Detect which cell encompasses the target text, then output its (x, y) center coordinate. 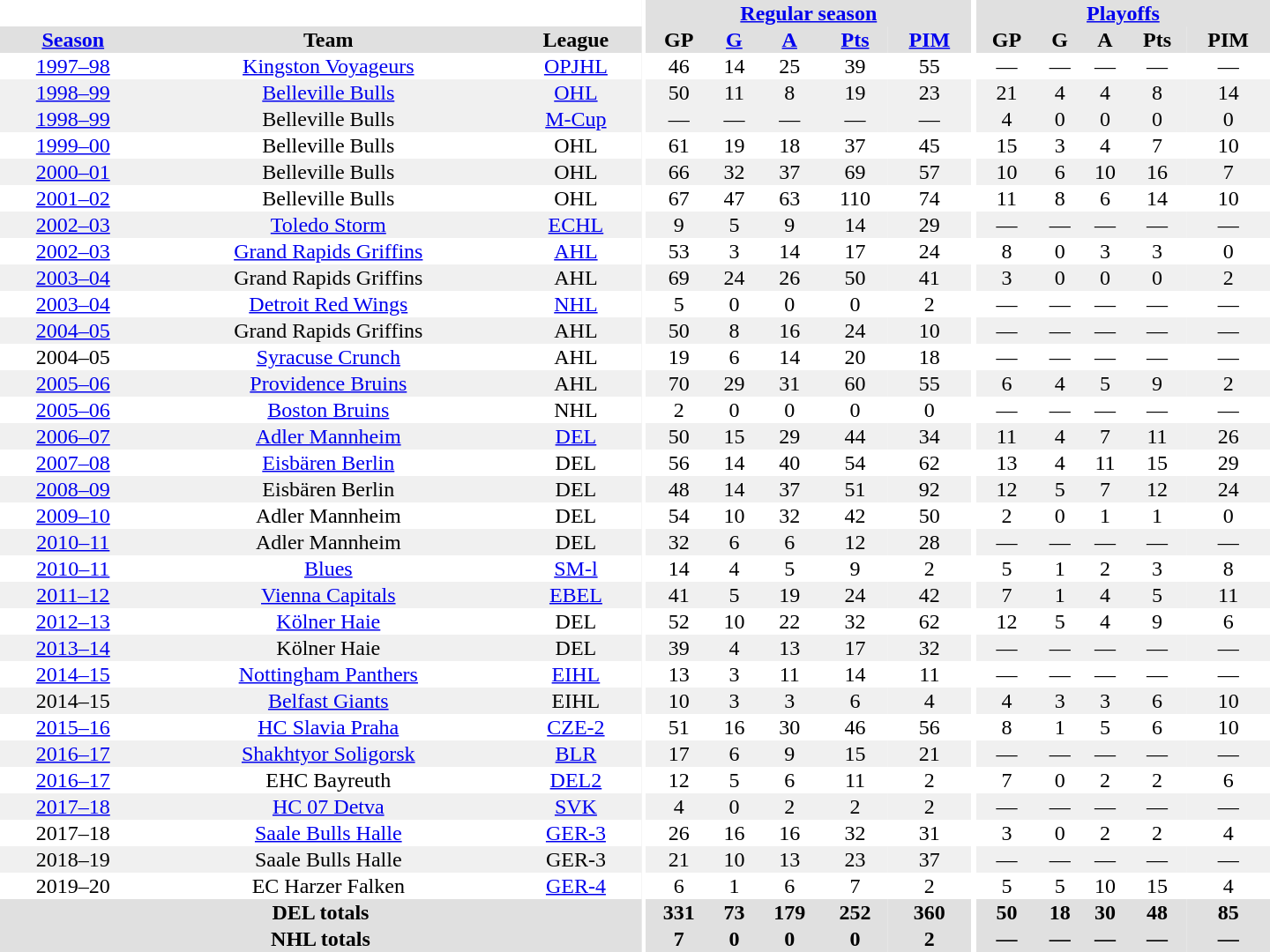
OPJHL (576, 66)
HC Slavia Praha (328, 727)
DEL totals (321, 912)
Vienna Capitals (328, 595)
Belfast Giants (328, 701)
25 (789, 66)
2013–14 (73, 648)
63 (789, 198)
66 (679, 172)
1997–98 (73, 66)
Shakhtyor Soligorsk (328, 754)
Playoffs (1124, 13)
2018–19 (73, 859)
2019–20 (73, 886)
60 (855, 383)
34 (930, 436)
360 (930, 912)
2015–16 (73, 727)
Toledo Storm (328, 225)
GER-4 (576, 886)
SM-l (576, 569)
53 (679, 251)
110 (855, 198)
40 (789, 463)
HC 07 Detva (328, 807)
2008–09 (73, 489)
1999–00 (73, 145)
Regular season (810, 13)
NHL totals (321, 939)
20 (855, 357)
CZE-2 (576, 727)
252 (855, 912)
92 (930, 489)
67 (679, 198)
Season (73, 40)
BLR (576, 754)
52 (679, 621)
85 (1228, 912)
M-Cup (576, 119)
2006–07 (73, 436)
Nottingham Panthers (328, 674)
2001–02 (73, 198)
179 (789, 912)
22 (789, 621)
Boston Bruins (328, 410)
2011–12 (73, 595)
Blues (328, 569)
73 (734, 912)
2009–10 (73, 516)
61 (679, 145)
28 (930, 542)
45 (930, 145)
EC Harzer Falken (328, 886)
2007–08 (73, 463)
2000–01 (73, 172)
ECHL (576, 225)
Kingston Voyageurs (328, 66)
70 (679, 383)
EBEL (576, 595)
Providence Bruins (328, 383)
44 (855, 436)
57 (930, 172)
League (576, 40)
Detroit Red Wings (328, 304)
DEL2 (576, 780)
47 (734, 198)
331 (679, 912)
EHC Bayreuth (328, 780)
2012–13 (73, 621)
Team (328, 40)
74 (930, 198)
Syracuse Crunch (328, 357)
SVK (576, 807)
